For the text-containing cell, return its midpoint in (x, y) coordinate format. 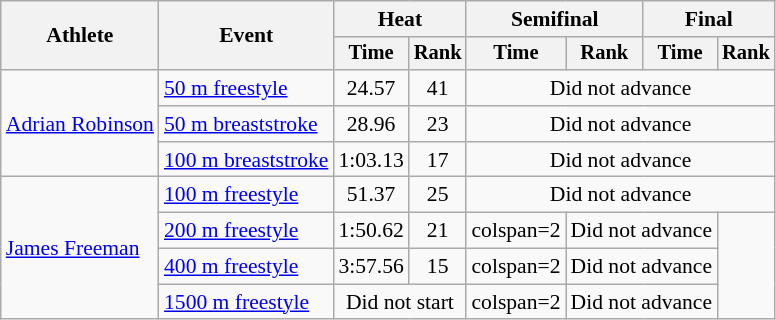
21 (438, 231)
24.57 (370, 88)
James Freeman (80, 248)
28.96 (370, 124)
Semifinal (554, 19)
1:03.13 (370, 160)
17 (438, 160)
100 m breaststroke (246, 160)
1:50.62 (370, 231)
200 m freestyle (246, 231)
25 (438, 195)
23 (438, 124)
15 (438, 267)
50 m breaststroke (246, 124)
400 m freestyle (246, 267)
Did not start (400, 302)
51.37 (370, 195)
Final (709, 19)
100 m freestyle (246, 195)
50 m freestyle (246, 88)
41 (438, 88)
1500 m freestyle (246, 302)
Adrian Robinson (80, 124)
3:57.56 (370, 267)
Event (246, 36)
Athlete (80, 36)
Heat (400, 19)
